Locate the cell with the specified text and output its [x, y] center coordinate. 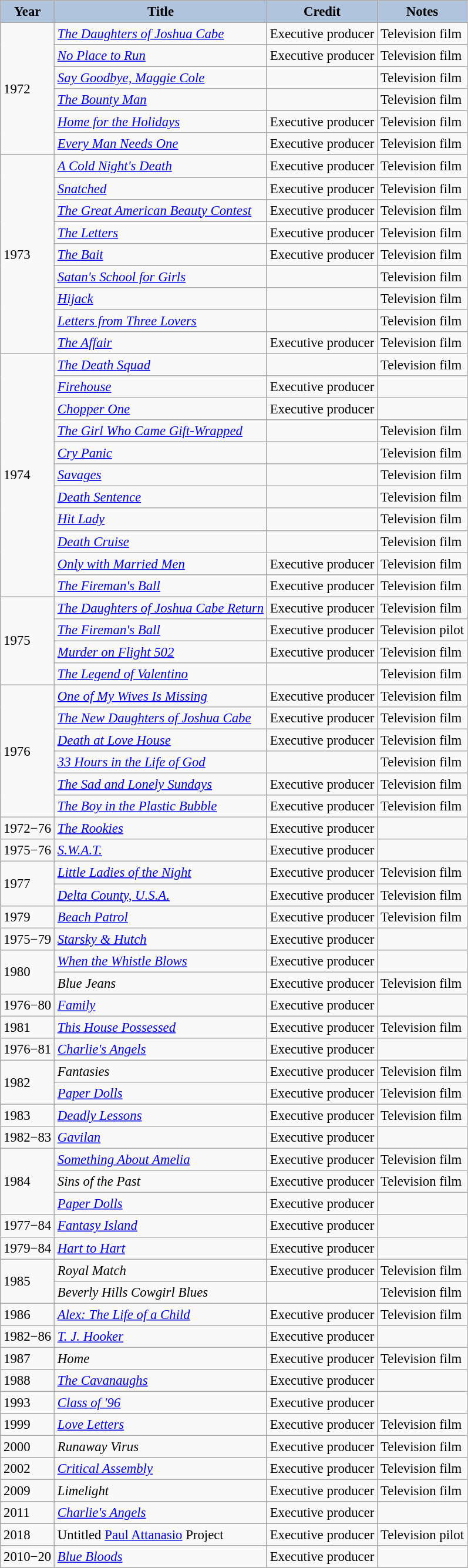
Gavilan [161, 1138]
Snatched [161, 189]
Critical Assembly [161, 1469]
The Daughters of Joshua Cabe [161, 34]
1977 [28, 883]
Hijack [161, 299]
This House Possessed [161, 1027]
S.W.A.T. [161, 851]
Something About Amelia [161, 1160]
Blue Bloods [161, 1557]
2018 [28, 1535]
The Girl Who Came Gift-Wrapped [161, 431]
1982−86 [28, 1337]
Class of '96 [161, 1402]
1974 [28, 475]
The Rookies [161, 829]
1988 [28, 1381]
When the Whistle Blows [161, 961]
1985 [28, 1281]
1977−84 [28, 1226]
Every Man Needs One [161, 144]
1979−84 [28, 1248]
The Letters [161, 233]
No Place to Run [161, 56]
Little Ladies of the Night [161, 873]
Alex: The Life of a Child [161, 1314]
Only with Married Men [161, 564]
1993 [28, 1402]
Deadly Lessons [161, 1116]
Death Cruise [161, 541]
The Death Squad [161, 365]
The Daughters of Joshua Cabe Return [161, 608]
1975−76 [28, 851]
Notes [423, 12]
1981 [28, 1027]
Cry Panic [161, 453]
Home [161, 1358]
2011 [28, 1513]
T. J. Hooker [161, 1337]
Delta County, U.S.A. [161, 895]
One of My Wives Is Missing [161, 696]
33 Hours in the Life of God [161, 762]
Murder on Flight 502 [161, 652]
The Affair [161, 343]
1976 [28, 751]
The Great American Beauty Contest [161, 210]
The Legend of Valentino [161, 674]
Death Sentence [161, 497]
Death at Love House [161, 741]
Fantasies [161, 1071]
Limelight [161, 1491]
Family [161, 1005]
2009 [28, 1491]
Beverly Hills Cowgirl Blues [161, 1292]
Blue Jeans [161, 983]
1982−83 [28, 1138]
1972 [28, 89]
1983 [28, 1116]
Year [28, 12]
1986 [28, 1314]
2000 [28, 1447]
Royal Match [161, 1270]
Firehouse [161, 387]
Runaway Virus [161, 1447]
Home for the Holidays [161, 122]
The Bounty Man [161, 100]
Chopper One [161, 409]
The New Daughters of Joshua Cabe [161, 718]
Credit [322, 12]
2002 [28, 1469]
1972−76 [28, 829]
Satan's School for Girls [161, 277]
1999 [28, 1425]
1976−80 [28, 1005]
Starsky & Hutch [161, 939]
1980 [28, 971]
Fantasy Island [161, 1226]
Letters from Three Lovers [161, 321]
1987 [28, 1358]
1984 [28, 1182]
Love Letters [161, 1425]
A Cold Night's Death [161, 166]
Sins of the Past [161, 1182]
Say Goodbye, Maggie Cole [161, 78]
1973 [28, 254]
Hit Lady [161, 520]
Untitled Paul Attanasio Project [161, 1535]
The Bait [161, 254]
The Cavanaughs [161, 1381]
The Boy in the Plastic Bubble [161, 806]
1976−81 [28, 1049]
2010−20 [28, 1557]
Savages [161, 475]
1975 [28, 641]
Title [161, 12]
1982 [28, 1082]
1975−79 [28, 939]
Hart to Hart [161, 1248]
Beach Patrol [161, 917]
The Sad and Lonely Sundays [161, 785]
1979 [28, 917]
